Identify which cell holds the provided text, then report its (x, y) central coordinate. 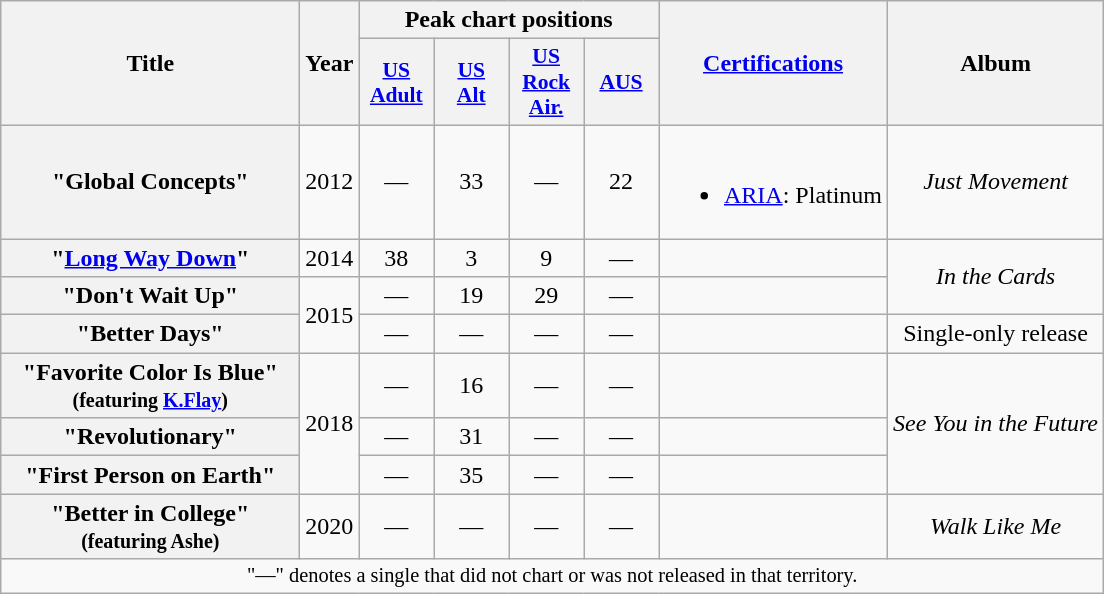
9 (546, 257)
USAlt (472, 82)
2018 (330, 424)
Album (996, 64)
In the Cards (996, 276)
38 (396, 257)
"—" denotes a single that did not chart or was not released in that territory. (552, 576)
USAdult (396, 82)
"First Person on Earth" (150, 475)
Peak chart positions (509, 20)
Year (330, 64)
2015 (330, 315)
Just Movement (996, 182)
Title (150, 64)
Certifications (772, 64)
"Revolutionary" (150, 437)
"Don't Wait Up" (150, 296)
2012 (330, 182)
ARIA: Platinum (772, 182)
33 (472, 182)
22 (622, 182)
"Better Days" (150, 334)
31 (472, 437)
29 (546, 296)
3 (472, 257)
19 (472, 296)
AUS (622, 82)
2020 (330, 526)
35 (472, 475)
"Global Concepts" (150, 182)
"Long Way Down" (150, 257)
"Better in College"(featuring Ashe) (150, 526)
USRockAir. (546, 82)
Single-only release (996, 334)
2014 (330, 257)
Walk Like Me (996, 526)
See You in the Future (996, 424)
"Favorite Color Is Blue" (featuring K.Flay) (150, 386)
16 (472, 386)
